For the text-containing cell, return its midpoint in (X, Y) coordinate format. 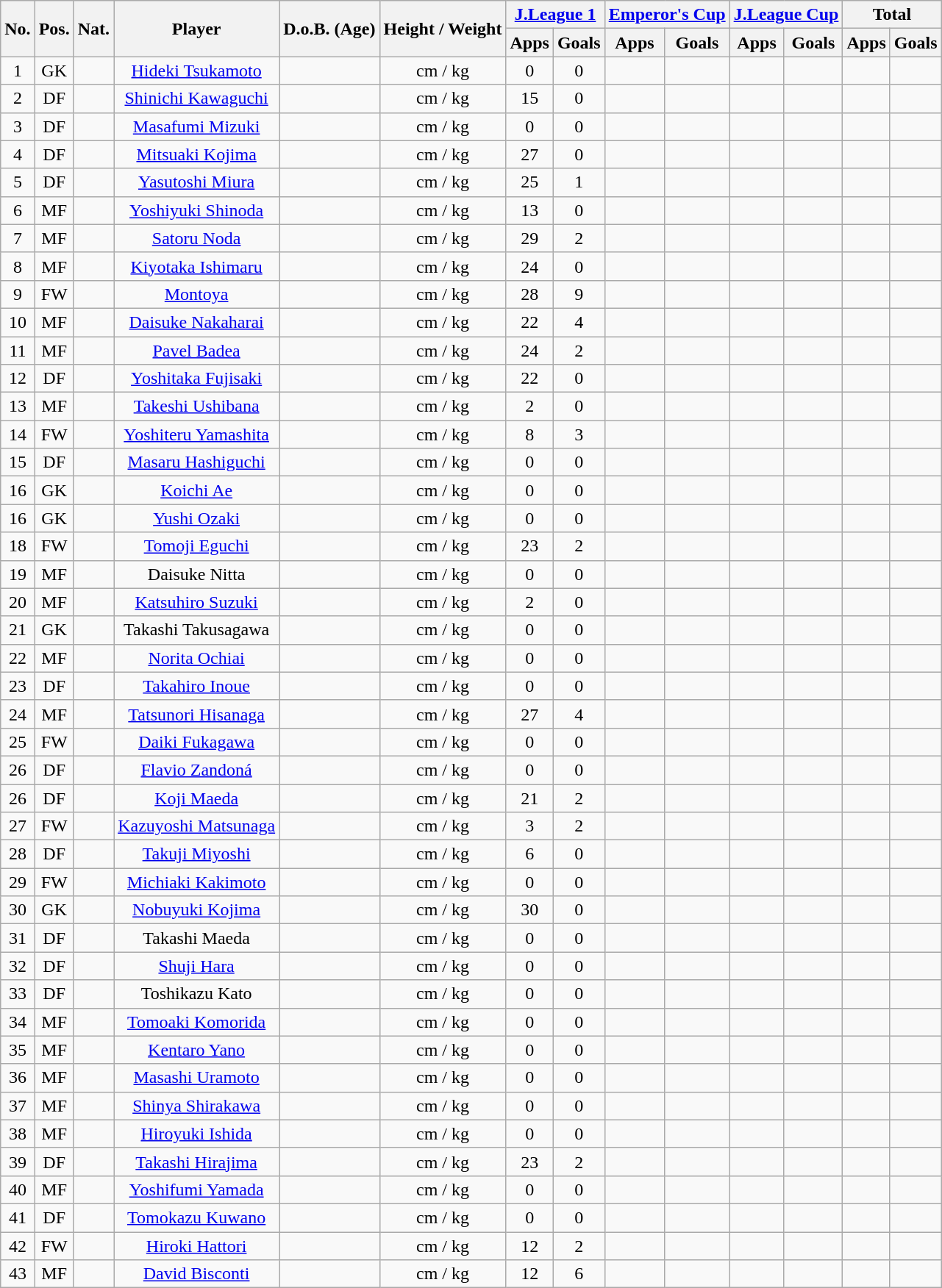
Hideki Tsukamoto (197, 71)
32 (18, 966)
41 (18, 1217)
Michiaki Kakimoto (197, 882)
Nat. (93, 29)
Mitsuaki Kojima (197, 154)
Tomoaki Komorida (197, 1022)
33 (18, 994)
Takashi Takusagawa (197, 630)
38 (18, 1134)
Daisuke Nitta (197, 574)
Yasutoshi Miura (197, 182)
20 (18, 602)
Yoshiyuki Shinoda (197, 210)
J.League Cup (786, 15)
Height / Weight (443, 29)
Kazuyoshi Matsunaga (197, 826)
Shuji Hara (197, 966)
7 (18, 238)
Katsuhiro Suzuki (197, 602)
11 (18, 351)
Takashi Maeda (197, 938)
42 (18, 1246)
Nobuyuki Kojima (197, 910)
No. (18, 29)
Emperor's Cup (667, 15)
Yoshitaka Fujisaki (197, 379)
Takuji Miyoshi (197, 854)
Kiyotaka Ishimaru (197, 266)
Hiroyuki Ishida (197, 1134)
Takashi Hirajima (197, 1162)
Toshikazu Kato (197, 994)
Shinichi Kawaguchi (197, 99)
Koichi Ae (197, 490)
10 (18, 322)
Tatsunori Hisanaga (197, 714)
43 (18, 1274)
Tomoji Eguchi (197, 546)
J.League 1 (555, 15)
Tomokazu Kuwano (197, 1217)
Yoshifumi Yamada (197, 1189)
Montoya (197, 294)
Daisuke Nakaharai (197, 322)
Pos. (54, 29)
19 (18, 574)
Total (892, 15)
Shinya Shirakawa (197, 1106)
Takeshi Ushibana (197, 407)
Norita Ochiai (197, 658)
36 (18, 1078)
Masashi Uramoto (197, 1078)
35 (18, 1050)
Hiroki Hattori (197, 1246)
Yushi Ozaki (197, 518)
Satoru Noda (197, 238)
David Bisconti (197, 1274)
Masaru Hashiguchi (197, 462)
39 (18, 1162)
Masafumi Mizuki (197, 126)
40 (18, 1189)
34 (18, 1022)
Pavel Badea (197, 351)
Player (197, 29)
Daiki Fukagawa (197, 742)
Yoshiteru Yamashita (197, 434)
31 (18, 938)
5 (18, 182)
18 (18, 546)
37 (18, 1106)
14 (18, 434)
Koji Maeda (197, 798)
Takahiro Inoue (197, 686)
Flavio Zandoná (197, 770)
Kentaro Yano (197, 1050)
D.o.B. (Age) (329, 29)
